Capture the cell that displays the provided text and extract its (x, y) central coordinate. 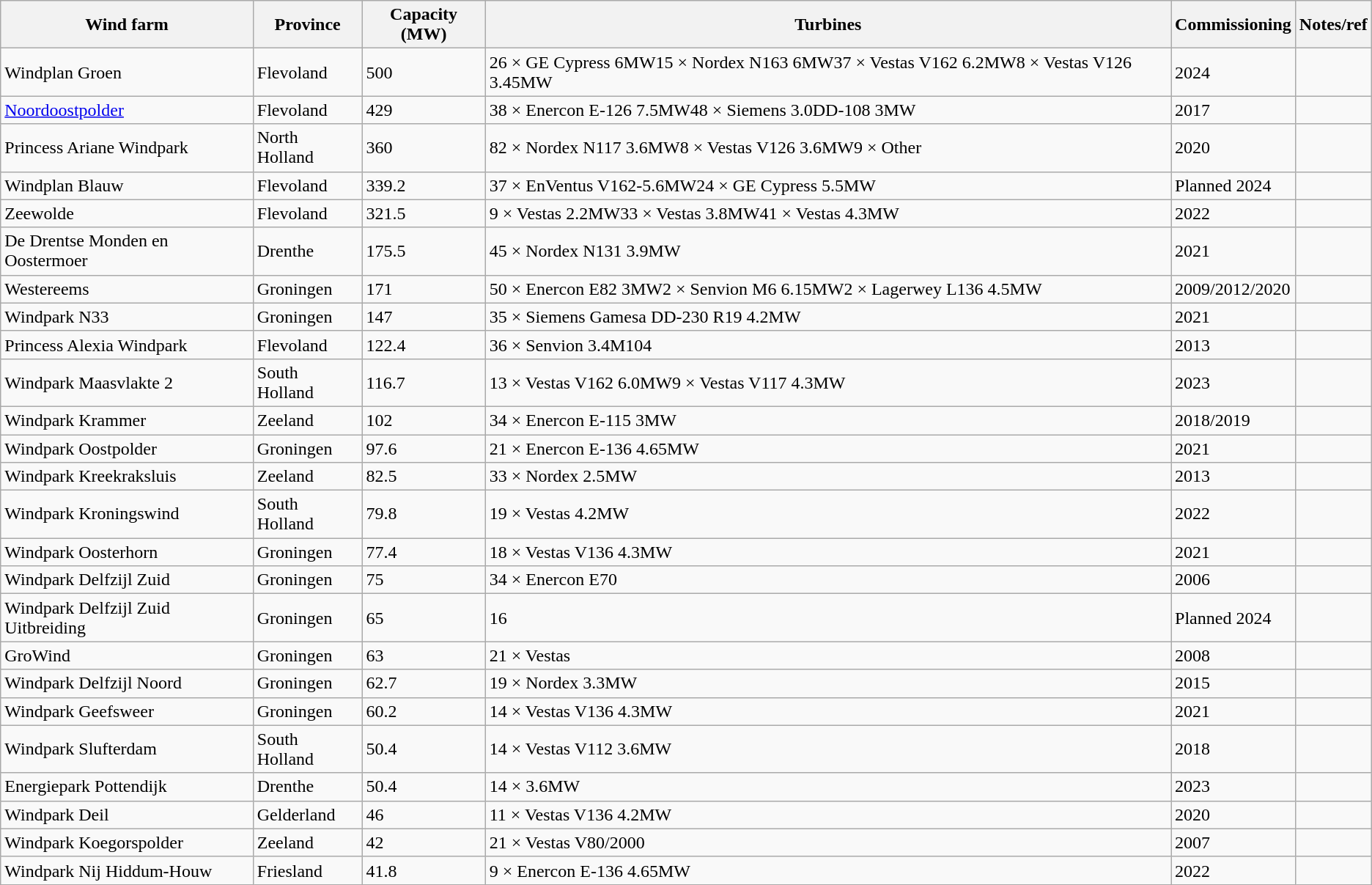
21 × Vestas (828, 656)
North Holland (308, 148)
Princess Ariane Windpark (128, 148)
19 × Vestas 4.2MW (828, 515)
116.7 (424, 383)
Windpark Oosterhorn (128, 552)
Windpark Nij Hiddum-Houw (128, 870)
Gelderland (308, 815)
14 × Vestas V136 4.3MW (828, 711)
Windpark Kreekraksluis (128, 477)
2007 (1233, 842)
9 × Enercon E-136 4.65MW (828, 870)
2024 (1233, 72)
171 (424, 289)
21 × Vestas V80/2000 (828, 842)
429 (424, 110)
79.8 (424, 515)
Windpark Delfzijl Noord (128, 683)
Windplan Blauw (128, 186)
42 (424, 842)
65 (424, 617)
175.5 (424, 251)
147 (424, 317)
Windpark Delfzijl Zuid Uitbreiding (128, 617)
Wind farm (128, 25)
Friesland (308, 870)
36 × Senvion 3.4M104 (828, 345)
2018/2019 (1233, 420)
360 (424, 148)
Windpark Deil (128, 815)
339.2 (424, 186)
122.4 (424, 345)
34 × Enercon E70 (828, 580)
Zeewolde (128, 213)
Noordoostpolder (128, 110)
Princess Alexia Windpark (128, 345)
38 × Enercon E-126 7.5MW48 × Siemens 3.0DD-108 3MW (828, 110)
Windplan Groen (128, 72)
45 × Nordex N131 3.9MW (828, 251)
13 × Vestas V162 6.0MW9 × Vestas V117 4.3MW (828, 383)
Capacity (MW) (424, 25)
Windpark Maasvlakte 2 (128, 383)
9 × Vestas 2.2MW33 × Vestas 3.8MW41 × Vestas 4.3MW (828, 213)
De Drentse Monden en Oostermoer (128, 251)
Notes/ref (1333, 25)
2017 (1233, 110)
21 × Enercon E-136 4.65MW (828, 448)
Windpark Koegorspolder (128, 842)
46 (424, 815)
16 (828, 617)
Windpark Delfzijl Zuid (128, 580)
321.5 (424, 213)
26 × GE Cypress 6MW15 × Nordex N163 6MW37 × Vestas V162 6.2MW8 × Vestas V126 3.45MW (828, 72)
19 × Nordex 3.3MW (828, 683)
41.8 (424, 870)
2008 (1233, 656)
82 × Nordex N117 3.6MW8 × Vestas V126 3.6MW9 × Other (828, 148)
Province (308, 25)
77.4 (424, 552)
14 × Vestas V112 3.6MW (828, 749)
11 × Vestas V136 4.2MW (828, 815)
2018 (1233, 749)
2015 (1233, 683)
63 (424, 656)
14 × 3.6MW (828, 787)
Turbines (828, 25)
Windpark N33 (128, 317)
Windpark Oostpolder (128, 448)
Windpark Slufterdam (128, 749)
Windpark Kroningswind (128, 515)
60.2 (424, 711)
102 (424, 420)
33 × Nordex 2.5MW (828, 477)
18 × Vestas V136 4.3MW (828, 552)
Windpark Krammer (128, 420)
50 × Enercon E82 3MW2 × Senvion M6 6.15MW2 × Lagerwey L136 4.5MW (828, 289)
2009/2012/2020 (1233, 289)
75 (424, 580)
500 (424, 72)
97.6 (424, 448)
Westereems (128, 289)
37 × EnVentus V162-5.6MW24 × GE Cypress 5.5MW (828, 186)
Commissioning (1233, 25)
35 × Siemens Gamesa DD-230 R19 4.2MW (828, 317)
2006 (1233, 580)
82.5 (424, 477)
Windpark Geefsweer (128, 711)
62.7 (424, 683)
34 × Enercon E-115 3MW (828, 420)
Energiepark Pottendijk (128, 787)
GroWind (128, 656)
